Capture the cell that displays the provided text and extract its [X, Y] central coordinate. 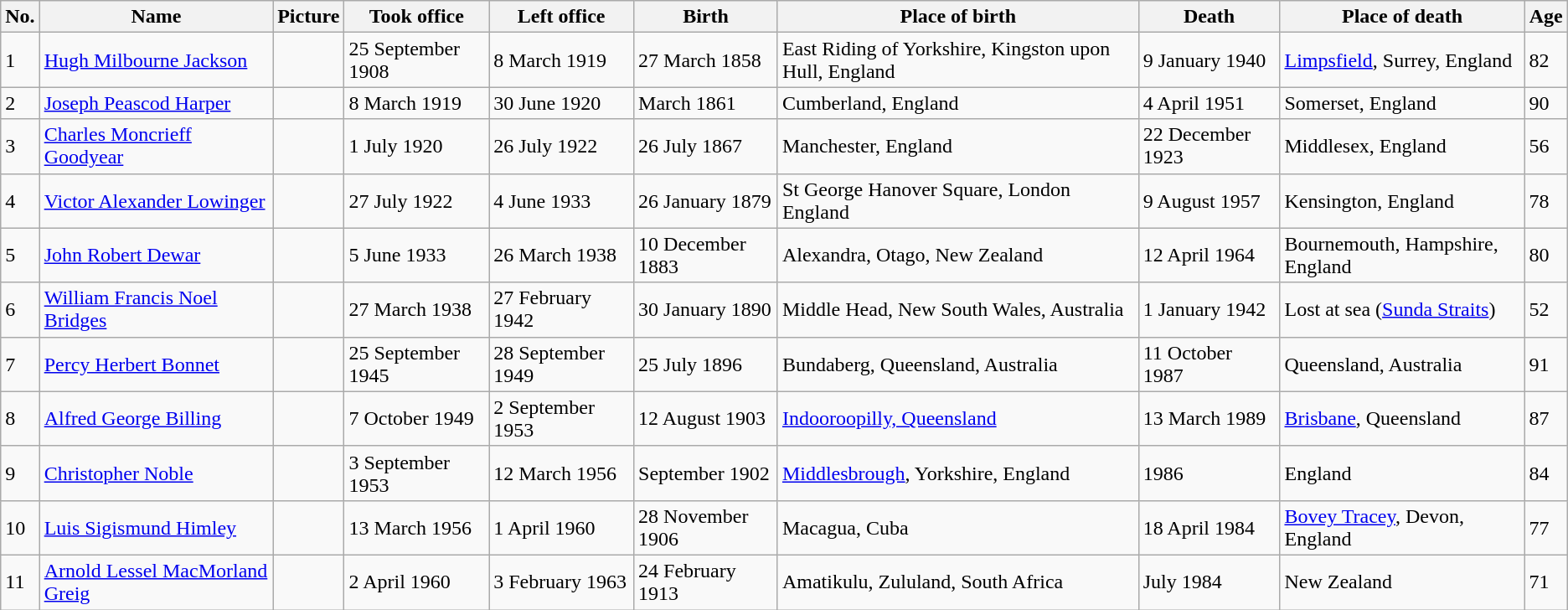
9 January 1940 [1210, 60]
2 [20, 103]
3 September 1953 [417, 473]
Manchester, England [958, 146]
6 [20, 310]
80 [1546, 255]
71 [1546, 582]
Age [1546, 17]
1986 [1210, 473]
4 April 1951 [1210, 103]
East Riding of Yorkshire, Kingston upon Hull, England [958, 60]
Took office [417, 17]
Christopher Noble [156, 473]
13 March 1956 [417, 528]
Kensington, England [1402, 201]
Somerset, England [1402, 103]
5 June 1933 [417, 255]
Bundaberg, Queensland, Australia [958, 364]
27 March 1938 [417, 310]
25 September 1945 [417, 364]
John Robert Dewar [156, 255]
27 March 1858 [706, 60]
Queensland, Australia [1402, 364]
1 January 1942 [1210, 310]
28 September 1949 [561, 364]
25 September 1908 [417, 60]
84 [1546, 473]
Bournemouth, Hampshire, England [1402, 255]
July 1984 [1210, 582]
September 1902 [706, 473]
Alfred George Billing [156, 419]
Bovey Tracey, Devon, England [1402, 528]
18 April 1984 [1210, 528]
26 January 1879 [706, 201]
7 [20, 364]
91 [1546, 364]
5 [20, 255]
Charles Moncrieff Goodyear [156, 146]
Place of birth [958, 17]
1 [20, 60]
10 December 1883 [706, 255]
12 August 1903 [706, 419]
26 March 1938 [561, 255]
St George Hanover Square, London England [958, 201]
Place of death [1402, 17]
Indooroopilly, Queensland [958, 419]
Cumberland, England [958, 103]
12 March 1956 [561, 473]
Middle Head, New South Wales, Australia [958, 310]
4 [20, 201]
7 October 1949 [417, 419]
Birth [706, 17]
9 August 1957 [1210, 201]
9 [20, 473]
Middlesbrough, Yorkshire, England [958, 473]
Luis Sigismund Himley [156, 528]
27 February 1942 [561, 310]
26 July 1922 [561, 146]
25 July 1896 [706, 364]
Brisbane, Queensland [1402, 419]
78 [1546, 201]
82 [1546, 60]
8 [20, 419]
Joseph Peascod Harper [156, 103]
Amatikulu, Zululand, South Africa [958, 582]
New Zealand [1402, 582]
24 February 1913 [706, 582]
10 [20, 528]
Lost at sea (Sunda Straits) [1402, 310]
26 July 1867 [706, 146]
2 April 1960 [417, 582]
52 [1546, 310]
Alexandra, Otago, New Zealand [958, 255]
William Francis Noel Bridges [156, 310]
March 1861 [706, 103]
11 [20, 582]
11 October 1987 [1210, 364]
Macagua, Cuba [958, 528]
Picture [308, 17]
2 September 1953 [561, 419]
3 [20, 146]
1 April 1960 [561, 528]
Left office [561, 17]
4 June 1933 [561, 201]
Percy Herbert Bonnet [156, 364]
27 July 1922 [417, 201]
Arnold Lessel MacMorland Greig [156, 582]
22 December 1923 [1210, 146]
87 [1546, 419]
77 [1546, 528]
90 [1546, 103]
Victor Alexander Lowinger [156, 201]
56 [1546, 146]
No. [20, 17]
30 June 1920 [561, 103]
Middlesex, England [1402, 146]
England [1402, 473]
Limpsfield, Surrey, England [1402, 60]
30 January 1890 [706, 310]
12 April 1964 [1210, 255]
Hugh Milbourne Jackson [156, 60]
Death [1210, 17]
Name [156, 17]
13 March 1989 [1210, 419]
28 November 1906 [706, 528]
3 February 1963 [561, 582]
1 July 1920 [417, 146]
